Capture the cell that displays the provided text and extract its [x, y] central coordinate. 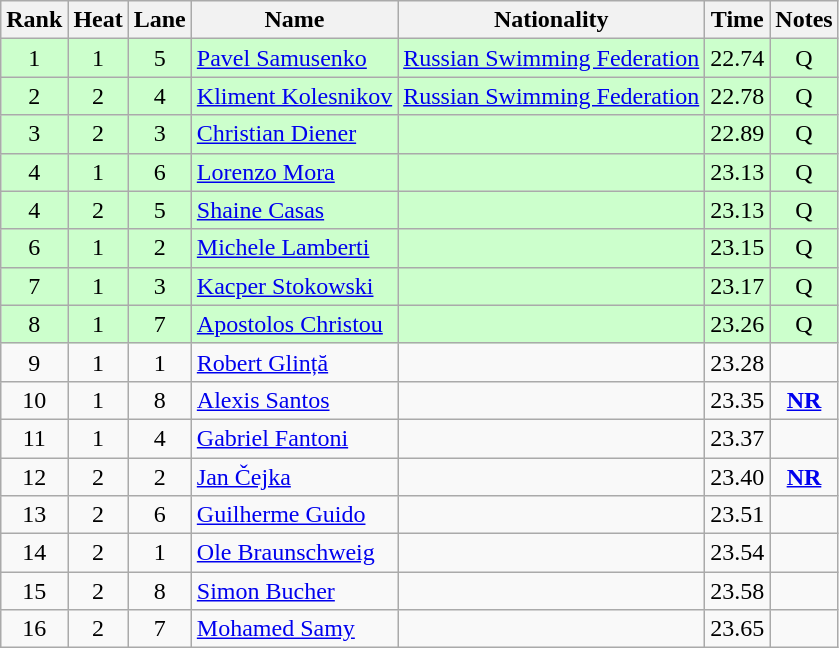
22.74 [738, 58]
23.51 [738, 515]
Jan Čejka [294, 477]
Robert Glință [294, 362]
Name [294, 20]
23.17 [738, 286]
Alexis Santos [294, 400]
Lane [160, 20]
Time [738, 20]
9 [34, 362]
15 [34, 591]
Ole Braunschweig [294, 553]
23.35 [738, 400]
Christian Diener [294, 134]
Kacper Stokowski [294, 286]
11 [34, 438]
Simon Bucher [294, 591]
13 [34, 515]
23.28 [738, 362]
16 [34, 629]
Shaine Casas [294, 210]
23.26 [738, 324]
Notes [804, 20]
23.15 [738, 248]
23.40 [738, 477]
Pavel Samusenko [294, 58]
23.58 [738, 591]
Lorenzo Mora [294, 172]
22.89 [738, 134]
Apostolos Christou [294, 324]
12 [34, 477]
14 [34, 553]
23.65 [738, 629]
23.37 [738, 438]
Guilherme Guido [294, 515]
10 [34, 400]
Gabriel Fantoni [294, 438]
22.78 [738, 96]
Mohamed Samy [294, 629]
Heat [98, 20]
Rank [34, 20]
Nationality [552, 20]
23.54 [738, 553]
Kliment Kolesnikov [294, 96]
Michele Lamberti [294, 248]
